Extract the (X, Y) coordinate from the center of the cell holding the provided text.  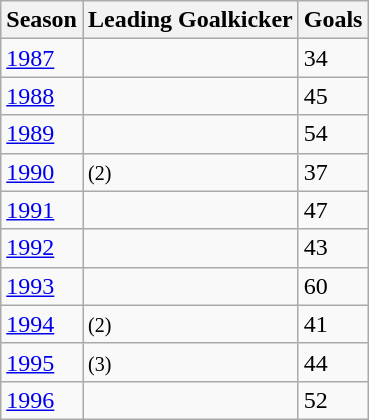
54 (333, 134)
1991 (42, 210)
(3) (190, 362)
1995 (42, 362)
41 (333, 324)
44 (333, 362)
47 (333, 210)
1992 (42, 248)
1987 (42, 58)
60 (333, 286)
Leading Goalkicker (190, 20)
Season (42, 20)
Goals (333, 20)
43 (333, 248)
34 (333, 58)
1993 (42, 286)
1990 (42, 172)
37 (333, 172)
45 (333, 96)
1989 (42, 134)
1988 (42, 96)
1996 (42, 400)
1994 (42, 324)
52 (333, 400)
